Pinpoint the cell where the given text exists, returning its (x, y) midpoint coordinate. 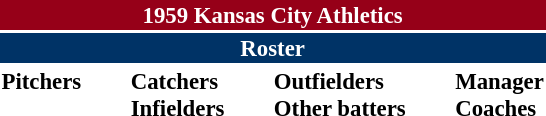
Roster (272, 48)
1959 Kansas City Athletics (272, 15)
